Pinpoint the cell where the given text exists, returning its [x, y] midpoint coordinate. 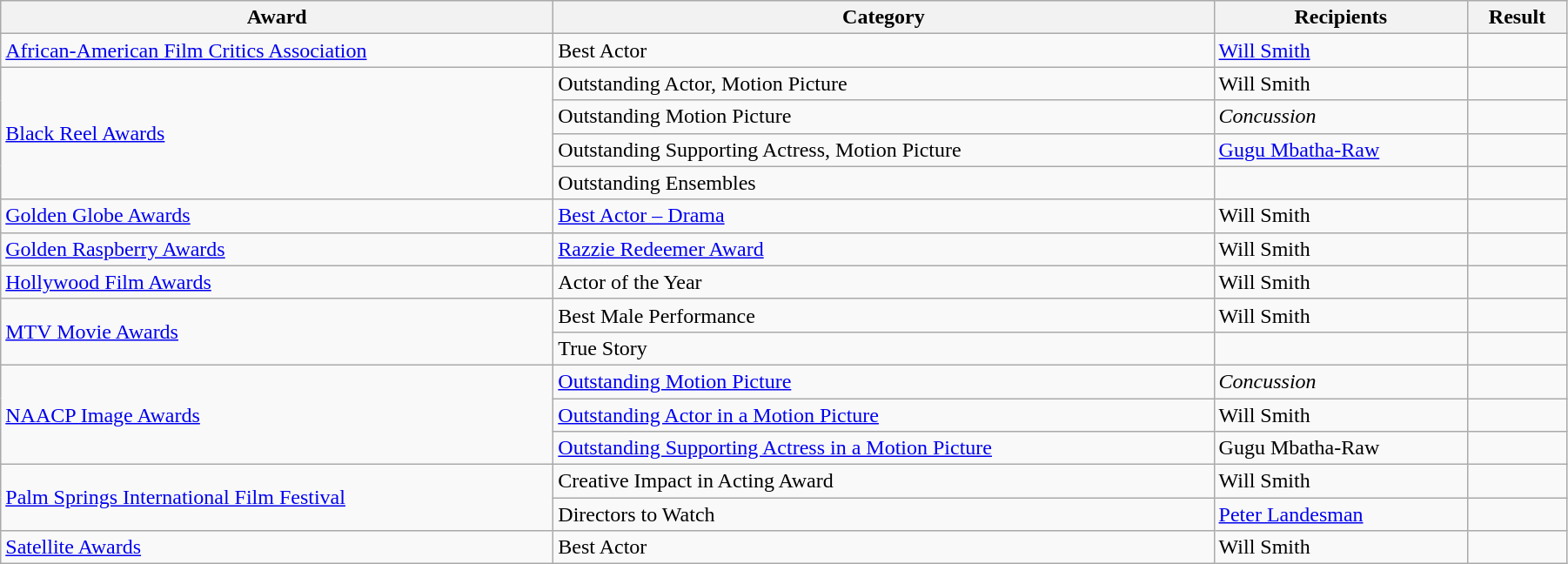
True Story [884, 348]
Directors to Watch [884, 514]
Outstanding Actor in a Motion Picture [884, 415]
African-American Film Critics Association [277, 50]
Award [277, 17]
Recipients [1341, 17]
Best Male Performance [884, 315]
Creative Impact in Acting Award [884, 481]
Golden Globe Awards [277, 216]
Outstanding Supporting Actress in a Motion Picture [884, 448]
Black Reel Awards [277, 133]
Result [1518, 17]
Peter Landesman [1341, 514]
Outstanding Ensembles [884, 183]
Category [884, 17]
Outstanding Actor, Motion Picture [884, 84]
Razzie Redeemer Award [884, 249]
MTV Movie Awards [277, 332]
Outstanding Supporting Actress, Motion Picture [884, 150]
Golden Raspberry Awards [277, 249]
Satellite Awards [277, 547]
NAACP Image Awards [277, 414]
Actor of the Year [884, 282]
Best Actor – Drama [884, 216]
Palm Springs International Film Festival [277, 498]
Hollywood Film Awards [277, 282]
